Find where the given text appears and provide that cell's center as (X, Y) coordinate. 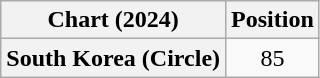
85 (273, 58)
Position (273, 20)
Chart (2024) (114, 20)
South Korea (Circle) (114, 58)
